Identify which cell holds the provided text, then report its [X, Y] central coordinate. 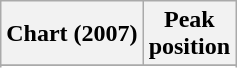
Peakposition [189, 34]
Chart (2007) [72, 34]
